Pinpoint the cell where the given text exists, returning its (X, Y) midpoint coordinate. 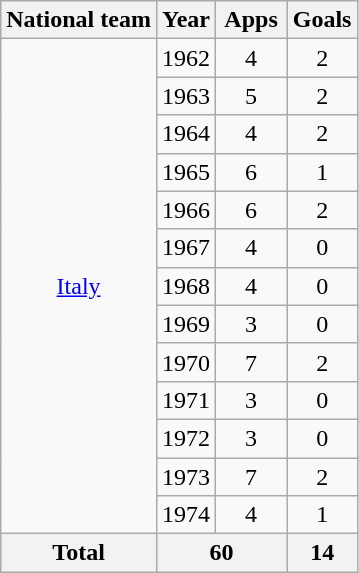
1974 (186, 515)
60 (221, 553)
1970 (186, 362)
Italy (79, 286)
1969 (186, 324)
14 (322, 553)
1966 (186, 210)
1968 (186, 286)
Year (186, 20)
1972 (186, 438)
1967 (186, 248)
1964 (186, 134)
Apps (252, 20)
National team (79, 20)
1962 (186, 58)
1965 (186, 172)
5 (252, 96)
Total (79, 553)
1963 (186, 96)
1973 (186, 477)
1971 (186, 400)
Goals (322, 20)
